Capture the cell that displays the provided text and extract its (x, y) central coordinate. 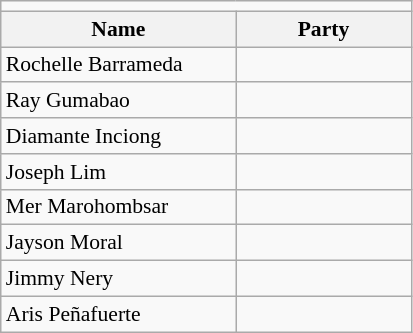
Ray Gumabao (118, 101)
Jayson Moral (118, 243)
Diamante Inciong (118, 136)
Joseph Lim (118, 172)
Jimmy Nery (118, 279)
Mer Marohombsar (118, 207)
Name (118, 29)
Aris Peñafuerte (118, 314)
Party (324, 29)
Rochelle Barrameda (118, 65)
